For the text-containing cell, return its midpoint in (X, Y) coordinate format. 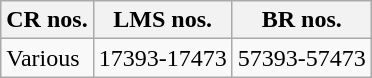
Various (47, 58)
17393-17473 (162, 58)
LMS nos. (162, 20)
57393-57473 (302, 58)
BR nos. (302, 20)
CR nos. (47, 20)
